Extract the [X, Y] coordinate from the center of the cell holding the provided text.  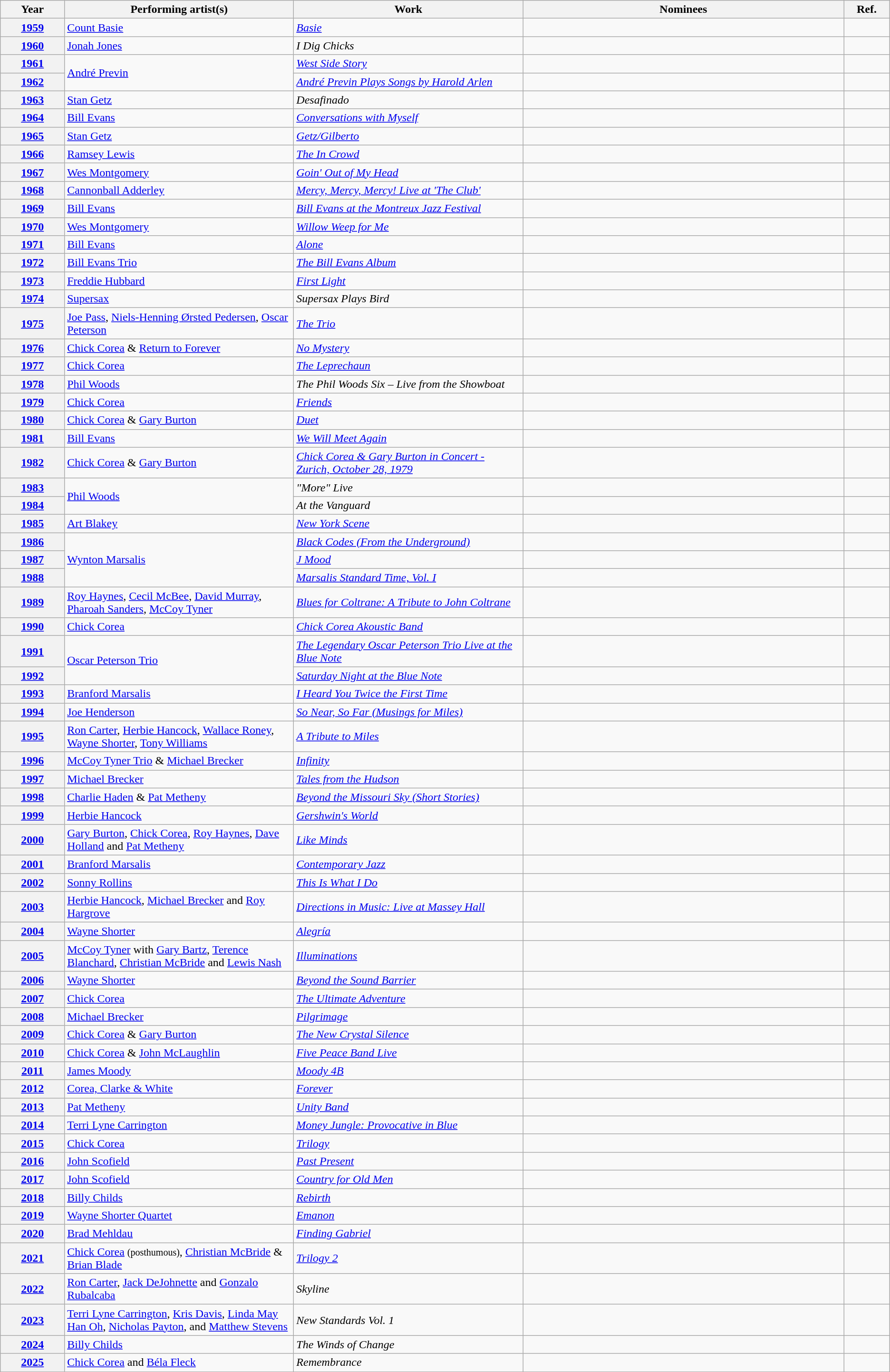
1998 [32, 797]
1970 [32, 227]
2010 [32, 1053]
Ramsey Lewis [179, 154]
André Previn [179, 73]
A Tribute to Miles [408, 737]
Chick Corea and Béla Fleck [179, 1362]
1993 [32, 694]
2011 [32, 1071]
Freddie Hubbard [179, 281]
Directions in Music: Live at Massey Hall [408, 907]
Tales from the Hudson [408, 779]
2008 [32, 1017]
Skyline [408, 1289]
Moody 4B [408, 1071]
1980 [32, 420]
I Heard You Twice the First Time [408, 694]
2005 [32, 956]
2024 [32, 1344]
Chick Corea & John McLaughlin [179, 1053]
2012 [32, 1089]
Chick Corea (posthumous), Christian McBride & Brian Blade [179, 1258]
Chick Corea & Return to Forever [179, 348]
2013 [32, 1107]
André Previn Plays Songs by Harold Arlen [408, 82]
Brad Mehldau [179, 1234]
Art Blakey [179, 523]
Duet [408, 420]
Infinity [408, 761]
Gershwin's World [408, 815]
1990 [32, 627]
Herbie Hancock [179, 815]
Forever [408, 1089]
1989 [32, 603]
Wynton Marsalis [179, 559]
Bill Evans Trio [179, 263]
1968 [32, 190]
2000 [32, 839]
1964 [32, 118]
Goin' Out of My Head [408, 172]
1983 [32, 487]
Black Codes (From the Underground) [408, 541]
1973 [32, 281]
McCoy Tyner with Gary Bartz, Terence Blanchard, Christian McBride and Lewis Nash [179, 956]
Beyond the Missouri Sky (Short Stories) [408, 797]
The Ultimate Adventure [408, 998]
1979 [32, 402]
Chick Corea & Gary Burton in Concert - Zurich, October 28, 1979 [408, 463]
1999 [32, 815]
Cannonball Adderley [179, 190]
The Winds of Change [408, 1344]
1965 [32, 136]
J Mood [408, 560]
2006 [32, 980]
Wayne Shorter Quartet [179, 1216]
2025 [32, 1362]
2017 [32, 1179]
1991 [32, 651]
The Bill Evans Album [408, 263]
Terri Lyne Carrington, Kris Davis, Linda May Han Oh, Nicholas Payton, and Matthew Stevens [179, 1320]
New York Scene [408, 523]
James Moody [179, 1071]
Roy Haynes, Cecil McBee, David Murray, Pharoah Sanders, McCoy Tyner [179, 603]
Terri Lyne Carrington [179, 1125]
Joe Henderson [179, 712]
2004 [32, 931]
2016 [32, 1161]
Pilgrimage [408, 1017]
1960 [32, 46]
Year [32, 10]
Contemporary Jazz [408, 864]
1996 [32, 761]
Willow Weep for Me [408, 227]
1963 [32, 100]
Jonah Jones [179, 46]
The In Crowd [408, 154]
1971 [32, 245]
Chick Corea Akoustic Band [408, 627]
Country for Old Men [408, 1179]
We Will Meet Again [408, 438]
1997 [32, 779]
2007 [32, 998]
So Near, So Far (Musings for Miles) [408, 712]
The Phil Woods Six – Live from the Showboat [408, 384]
Conversations with Myself [408, 118]
1981 [32, 438]
Desafinado [408, 100]
New Standards Vol. 1 [408, 1320]
1987 [32, 560]
Supersax [179, 299]
1974 [32, 299]
Emanon [408, 1216]
1975 [32, 323]
Bill Evans at the Montreux Jazz Festival [408, 208]
No Mystery [408, 348]
Rebirth [408, 1197]
1995 [32, 737]
Basie [408, 28]
1977 [32, 366]
First Light [408, 281]
Alone [408, 245]
Mercy, Mercy, Mercy! Live at 'The Club' [408, 190]
I Dig Chicks [408, 46]
2014 [32, 1125]
Saturday Night at the Blue Note [408, 676]
Ron Carter, Herbie Hancock, Wallace Roney, Wayne Shorter, Tony Williams [179, 737]
Herbie Hancock, Michael Brecker and Roy Hargrove [179, 907]
1959 [32, 28]
Count Basie [179, 28]
Friends [408, 402]
Performing artist(s) [179, 10]
Oscar Peterson Trio [179, 661]
Five Peace Band Live [408, 1053]
Ron Carter, Jack DeJohnette and Gonzalo Rubalcaba [179, 1289]
1994 [32, 712]
Corea, Clarke & White [179, 1089]
Remembrance [408, 1362]
Blues for Coltrane: A Tribute to John Coltrane [408, 603]
The Trio [408, 323]
Charlie Haden & Pat Metheny [179, 797]
2023 [32, 1320]
Beyond the Sound Barrier [408, 980]
1986 [32, 541]
Nominees [684, 10]
Alegría [408, 931]
2001 [32, 864]
Sonny Rollins [179, 883]
Pat Metheny [179, 1107]
Supersax Plays Bird [408, 299]
1988 [32, 578]
Finding Gabriel [408, 1234]
Work [408, 10]
2021 [32, 1258]
2015 [32, 1143]
Trilogy 2 [408, 1258]
2003 [32, 907]
2018 [32, 1197]
Joe Pass, Niels-Henning Ørsted Pedersen, Oscar Peterson [179, 323]
1962 [32, 82]
Marsalis Standard Time, Vol. I [408, 578]
1978 [32, 384]
Gary Burton, Chick Corea, Roy Haynes, Dave Holland and Pat Metheny [179, 839]
Getz/Gilberto [408, 136]
Past Present [408, 1161]
1985 [32, 523]
West Side Story [408, 64]
This Is What I Do [408, 883]
2022 [32, 1289]
Money Jungle: Provocative in Blue [408, 1125]
1966 [32, 154]
Like Minds [408, 839]
1967 [32, 172]
1972 [32, 263]
1961 [32, 64]
Trilogy [408, 1143]
1984 [32, 505]
Illuminations [408, 956]
2002 [32, 883]
Unity Band [408, 1107]
The Leprechaun [408, 366]
2020 [32, 1234]
1976 [32, 348]
McCoy Tyner Trio & Michael Brecker [179, 761]
1969 [32, 208]
The New Crystal Silence [408, 1035]
1992 [32, 676]
2009 [32, 1035]
1982 [32, 463]
2019 [32, 1216]
The Legendary Oscar Peterson Trio Live at the Blue Note [408, 651]
Ref. [867, 10]
"More" Live [408, 487]
At the Vanguard [408, 505]
